Capture the cell that displays the provided text and extract its [x, y] central coordinate. 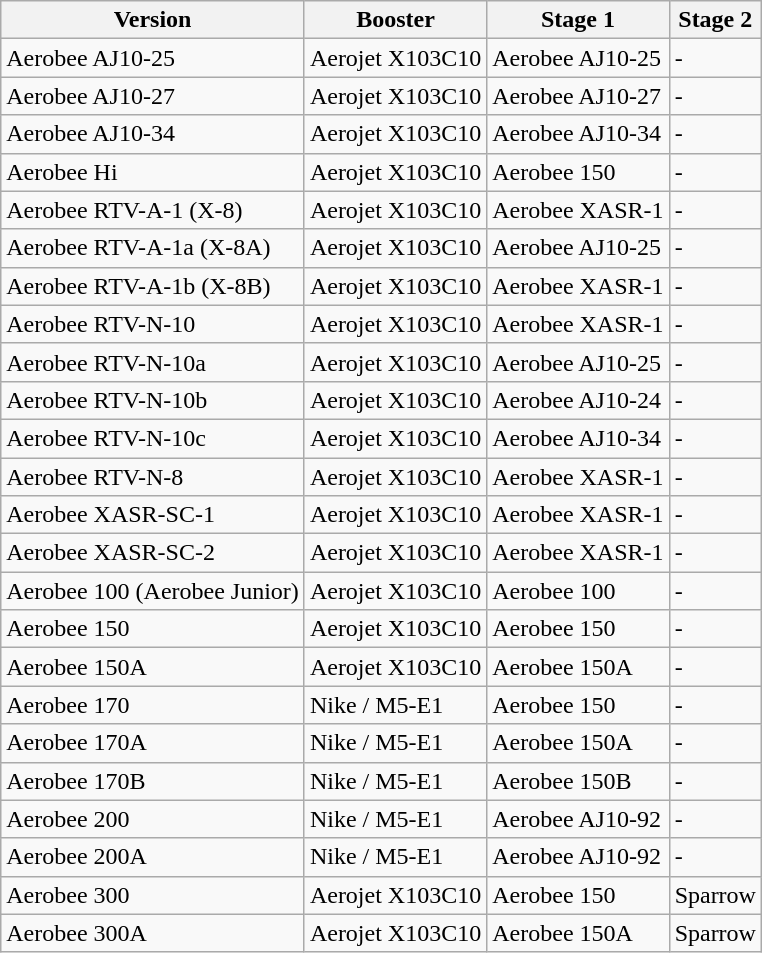
Aerobee 300 [153, 895]
Aerobee 170A [153, 743]
Version [153, 20]
Aerobee 200A [153, 857]
Aerobee XASR-SC-1 [153, 515]
Booster [395, 20]
Stage 2 [715, 20]
Aerobee Hi [153, 172]
Aerobee RTV-N-10c [153, 438]
Aerobee 300A [153, 933]
Aerobee 100 (Aerobee Junior) [153, 591]
Aerobee RTV-N-10a [153, 362]
Aerobee 170 [153, 705]
Aerobee RTV-A-1 (X-8) [153, 210]
Aerobee RTV-N-8 [153, 477]
Aerobee AJ10-24 [578, 400]
Aerobee RTV-N-10 [153, 324]
Aerobee RTV-A-1a (X-8A) [153, 248]
Aerobee RTV-N-10b [153, 400]
Stage 1 [578, 20]
Aerobee 170B [153, 781]
Aerobee 150B [578, 781]
Aerobee RTV-A-1b (X-8B) [153, 286]
Aerobee 100 [578, 591]
Aerobee XASR-SC-2 [153, 553]
Aerobee 200 [153, 819]
